Detect which cell encompasses the target text, then output its [x, y] center coordinate. 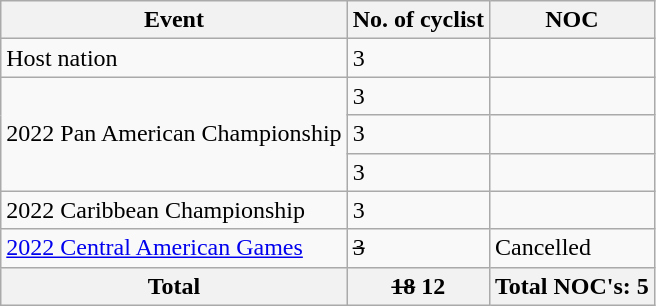
Total NOC's: 5 [572, 286]
Event [174, 20]
2022 Pan American Championship [174, 134]
No. of cyclist [418, 20]
Host nation [174, 58]
Cancelled [572, 248]
Total [174, 286]
18 12 [418, 286]
NOC [572, 20]
2022 Central American Games [174, 248]
2022 Caribbean Championship [174, 210]
